Scan for the cell matching the given text and deliver its [X, Y] coordinate at center. 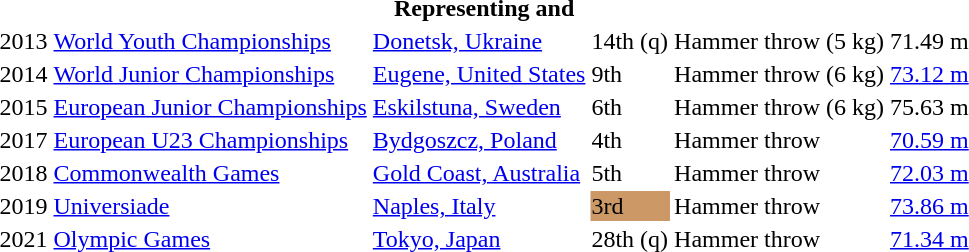
European Junior Championships [210, 107]
Bydgoszcz, Poland [479, 140]
6th [630, 107]
Eskilstuna, Sweden [479, 107]
3rd [630, 206]
Eugene, United States [479, 74]
Donetsk, Ukraine [479, 41]
Commonwealth Games [210, 173]
Naples, Italy [479, 206]
World Youth Championships [210, 41]
5th [630, 173]
9th [630, 74]
Universiade [210, 206]
World Junior Championships [210, 74]
Hammer throw (5 kg) [780, 41]
European U23 Championships [210, 140]
Gold Coast, Australia [479, 173]
14th (q) [630, 41]
4th [630, 140]
